From the cell containing the given text, extract its center point as [x, y] coordinate. 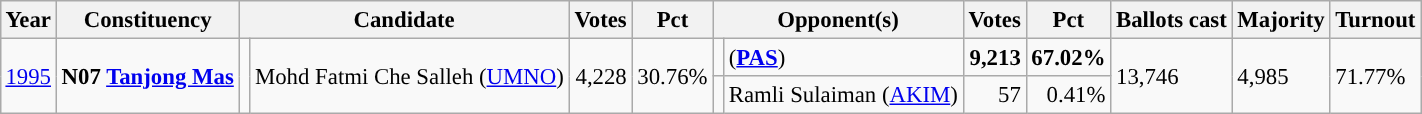
Ballots cast [1172, 20]
Constituency [148, 20]
N07 Tanjong Mas [148, 76]
1995 [28, 76]
0.41% [1068, 95]
Mohd Fatmi Che Salleh (UMNO) [410, 76]
30.76% [672, 76]
Year [28, 20]
Ramli Sulaiman (AKIM) [843, 95]
4,228 [600, 76]
(PAS) [843, 57]
Candidate [404, 20]
4,985 [1281, 76]
71.77% [1376, 76]
57 [994, 95]
67.02% [1068, 57]
Majority [1281, 20]
Turnout [1376, 20]
Opponent(s) [838, 20]
13,746 [1172, 76]
9,213 [994, 57]
